Pinpoint the cell where the given text exists, returning its [X, Y] midpoint coordinate. 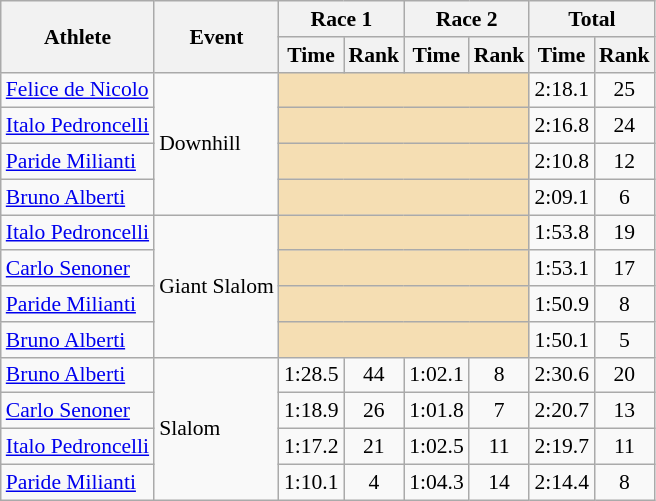
17 [624, 269]
1:18.9 [312, 411]
1:02.5 [436, 447]
26 [374, 411]
Total [592, 19]
25 [624, 90]
2:30.6 [562, 375]
Felice de Nicolo [78, 90]
1:10.1 [312, 482]
2:09.1 [562, 197]
1:17.2 [312, 447]
5 [624, 340]
20 [624, 375]
24 [624, 126]
Slalom [216, 428]
1:28.5 [312, 375]
44 [374, 375]
1:50.9 [562, 304]
13 [624, 411]
Event [216, 36]
1:53.1 [562, 269]
1:50.1 [562, 340]
1:01.8 [436, 411]
Giant Slalom [216, 286]
Race 1 [342, 19]
21 [374, 447]
2:10.8 [562, 162]
2:18.1 [562, 90]
2:16.8 [562, 126]
Athlete [78, 36]
2:20.7 [562, 411]
1:02.1 [436, 375]
2:19.7 [562, 447]
19 [624, 233]
1:53.8 [562, 233]
Race 2 [466, 19]
2:14.4 [562, 482]
Downhill [216, 143]
12 [624, 162]
1:04.3 [436, 482]
6 [624, 197]
4 [374, 482]
7 [500, 411]
14 [500, 482]
